Return [X, Y] of the center of cell containing provided text 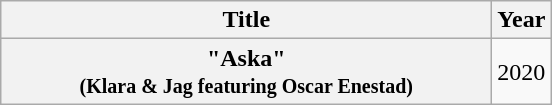
Year [522, 20]
"Aska"(Klara & Jag featuring Oscar Enestad) [246, 72]
2020 [522, 72]
Title [246, 20]
